Identify which cell holds the provided text, then report its (x, y) central coordinate. 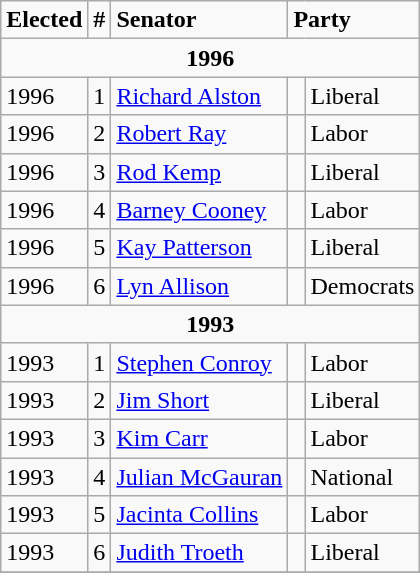
Elected (44, 20)
Barney Cooney (200, 210)
Party (354, 20)
Stephen Conroy (200, 362)
Robert Ray (200, 134)
Richard Alston (200, 96)
Kay Patterson (200, 248)
Democrats (362, 286)
Jim Short (200, 400)
Senator (200, 20)
Kim Carr (200, 438)
# (100, 20)
Rod Kemp (200, 172)
National (362, 477)
Judith Troeth (200, 553)
Jacinta Collins (200, 515)
Julian McGauran (200, 477)
Lyn Allison (200, 286)
